Determine the (X, Y) coordinate at the center of the cell enclosing the given text.  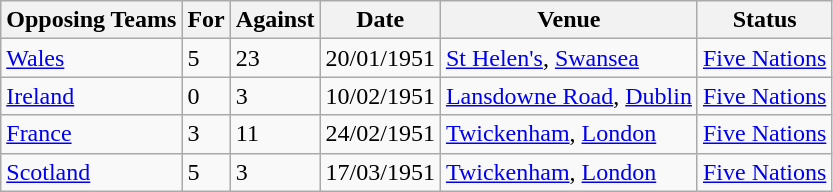
10/02/1951 (380, 96)
20/01/1951 (380, 58)
23 (275, 58)
Venue (568, 20)
For (206, 20)
11 (275, 134)
0 (206, 96)
Opposing Teams (92, 20)
Status (764, 20)
17/03/1951 (380, 172)
France (92, 134)
Lansdowne Road, Dublin (568, 96)
24/02/1951 (380, 134)
Scotland (92, 172)
Against (275, 20)
Wales (92, 58)
Ireland (92, 96)
Date (380, 20)
St Helen's, Swansea (568, 58)
